Locate the cell with the specified text and output its (x, y) center coordinate. 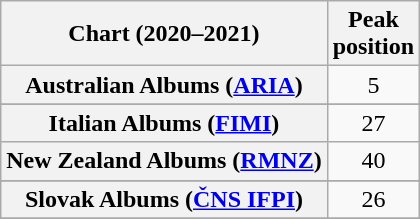
Peakposition (373, 34)
Slovak Albums (ČNS IFPI) (164, 199)
5 (373, 85)
Chart (2020–2021) (164, 34)
40 (373, 161)
27 (373, 123)
Italian Albums (FIMI) (164, 123)
26 (373, 199)
Australian Albums (ARIA) (164, 85)
New Zealand Albums (RMNZ) (164, 161)
